Capture the cell that displays the provided text and extract its [x, y] central coordinate. 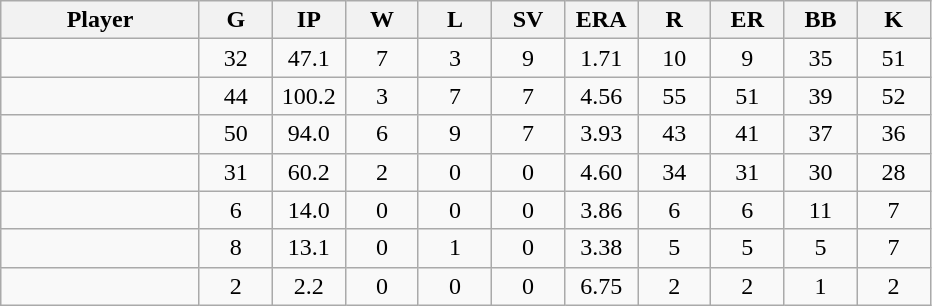
41 [748, 134]
3.38 [602, 248]
K [894, 20]
13.1 [308, 248]
G [236, 20]
4.60 [602, 172]
60.2 [308, 172]
SV [528, 20]
ERA [602, 20]
100.2 [308, 96]
8 [236, 248]
43 [674, 134]
3.86 [602, 210]
34 [674, 172]
2.2 [308, 286]
1.71 [602, 58]
10 [674, 58]
BB [820, 20]
28 [894, 172]
94.0 [308, 134]
3.93 [602, 134]
39 [820, 96]
37 [820, 134]
36 [894, 134]
52 [894, 96]
35 [820, 58]
Player [100, 20]
14.0 [308, 210]
ER [748, 20]
11 [820, 210]
4.56 [602, 96]
50 [236, 134]
55 [674, 96]
6.75 [602, 286]
44 [236, 96]
IP [308, 20]
47.1 [308, 58]
L [454, 20]
W [382, 20]
30 [820, 172]
32 [236, 58]
R [674, 20]
